Scan for the cell matching the given text and deliver its [x, y] coordinate at center. 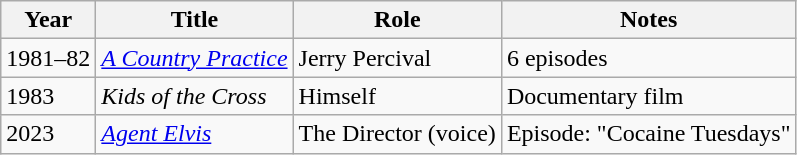
1981–82 [48, 58]
Title [194, 20]
Role [397, 20]
Documentary film [648, 96]
Kids of the Cross [194, 96]
Notes [648, 20]
A Country Practice [194, 58]
Himself [397, 96]
Agent Elvis [194, 134]
Jerry Percival [397, 58]
The Director (voice) [397, 134]
6 episodes [648, 58]
Year [48, 20]
Episode: "Cocaine Tuesdays" [648, 134]
2023 [48, 134]
1983 [48, 96]
